Provide the (X, Y) coordinate of the cell's center where the given text is located.  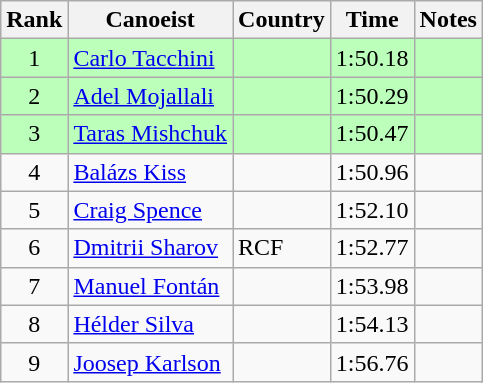
Joosep Karlson (150, 362)
Taras Mishchuk (150, 134)
1:52.77 (372, 248)
1:54.13 (372, 324)
8 (34, 324)
Notes (448, 20)
Adel Mojallali (150, 96)
1:50.29 (372, 96)
4 (34, 172)
3 (34, 134)
Craig Spence (150, 210)
5 (34, 210)
1 (34, 58)
Canoeist (150, 20)
RCF (282, 248)
Manuel Fontán (150, 286)
Time (372, 20)
Hélder Silva (150, 324)
7 (34, 286)
Rank (34, 20)
Balázs Kiss (150, 172)
Country (282, 20)
2 (34, 96)
1:50.47 (372, 134)
1:50.96 (372, 172)
1:50.18 (372, 58)
Carlo Tacchini (150, 58)
1:53.98 (372, 286)
9 (34, 362)
1:52.10 (372, 210)
6 (34, 248)
1:56.76 (372, 362)
Dmitrii Sharov (150, 248)
